For the text-containing cell, return its midpoint in (X, Y) coordinate format. 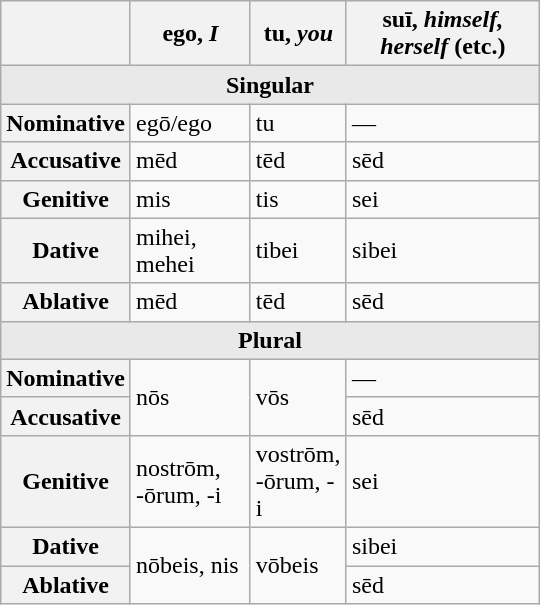
mis (190, 199)
nōbeis, nis (190, 565)
tibei (298, 250)
egō/ego (190, 123)
nostrōm,-ōrum, -i (190, 481)
vōbeis (298, 565)
nōs (190, 397)
vostrōm,-ōrum, -i (298, 481)
ego, I (190, 34)
tu (298, 123)
vōs (298, 397)
tu, you (298, 34)
suī, himself, herself (etc.) (442, 34)
Singular (270, 85)
mihei, mehei (190, 250)
tis (298, 199)
Plural (270, 340)
